Provide the [X, Y] coordinate of the cell's center where the given text is located.  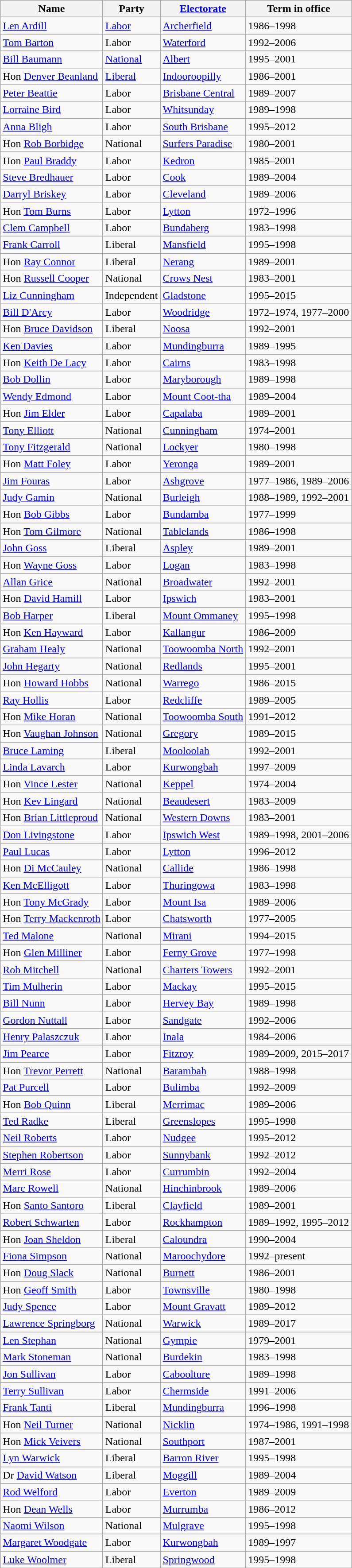
Hon Terry Mackenroth [52, 919]
Ken McElligott [52, 885]
Gympie [203, 1340]
1989–2017 [298, 1324]
Brisbane Central [203, 93]
Cleveland [203, 194]
1989–2015 [298, 733]
Woodridge [203, 312]
Bill D'Arcy [52, 312]
Mount Coot-tha [203, 396]
Yeronga [203, 464]
Barron River [203, 1458]
Margaret Woodgate [52, 1542]
Burnett [203, 1273]
Lyn Warwick [52, 1458]
Hon Glen Milliner [52, 952]
Beaudesert [203, 801]
Crows Nest [203, 279]
Bob Harper [52, 616]
Len Ardill [52, 26]
Hon Vaughan Johnson [52, 733]
Hon Keith De Lacy [52, 363]
John Hegarty [52, 666]
Clem Campbell [52, 228]
Hon Wayne Goss [52, 565]
Capalaba [203, 413]
Name [52, 9]
Murrumba [203, 1509]
Mount Isa [203, 902]
Robert Schwarten [52, 1222]
Hon Tony McGrady [52, 902]
Townsville [203, 1290]
Graham Healy [52, 649]
Tablelands [203, 531]
Aspley [203, 548]
Gregory [203, 733]
Archerfield [203, 26]
1989–2009, 2015–2017 [298, 1054]
Mark Stoneman [52, 1357]
Fitzroy [203, 1054]
Charters Towers [203, 969]
1977–1998 [298, 952]
Anna Bligh [52, 127]
Frank Carroll [52, 245]
1988–1998 [298, 1071]
Logan [203, 565]
Lorraine Bird [52, 110]
Ken Davies [52, 346]
1977–1986, 1989–2006 [298, 480]
Surfers Paradise [203, 143]
1991–2012 [298, 716]
Moggill [203, 1475]
Jon Sullivan [52, 1374]
Redcliffe [203, 700]
Nudgee [203, 1138]
Hon Paul Braddy [52, 160]
Stephen Robertson [52, 1155]
Toowoomba North [203, 649]
Greenslopes [203, 1121]
Hon Russell Cooper [52, 279]
1989–1995 [298, 346]
Party [132, 9]
Hervey Bay [203, 1003]
Broadwater [203, 582]
Toowoomba South [203, 716]
1992–2004 [298, 1172]
Thuringowa [203, 885]
Independent [132, 295]
Bulimba [203, 1088]
Term in office [298, 9]
1983–2009 [298, 801]
Hon Mike Horan [52, 716]
Burleigh [203, 498]
1989–2007 [298, 93]
Kallangur [203, 632]
Rod Welford [52, 1492]
Rockhampton [203, 1222]
Kedron [203, 160]
Chermside [203, 1391]
Western Downs [203, 818]
Jim Pearce [52, 1054]
1992–present [298, 1256]
Hon Joan Sheldon [52, 1239]
Everton [203, 1492]
Paul Lucas [52, 852]
Hon Vince Lester [52, 784]
Naomi Wilson [52, 1525]
Bill Baumann [52, 59]
Mirani [203, 936]
Wendy Edmond [52, 396]
1974–1986, 1991–1998 [298, 1425]
Neil Roberts [52, 1138]
Mount Gravatt [203, 1307]
Hon Tom Gilmore [52, 531]
Currumbin [203, 1172]
1989–2012 [298, 1307]
Mulgrave [203, 1525]
Lawrence Springborg [52, 1324]
Burdekin [203, 1357]
1989–1997 [298, 1542]
Waterford [203, 43]
Hon Di McCauley [52, 868]
Rob Mitchell [52, 969]
Pat Purcell [52, 1088]
Judy Spence [52, 1307]
Hon Rob Borbidge [52, 143]
Allan Grice [52, 582]
Hon Ken Hayward [52, 632]
Hinchinbrook [203, 1189]
Southport [203, 1441]
1986–2009 [298, 632]
Hon David Hamill [52, 599]
Hon Bob Gibbs [52, 515]
Bruce Laming [52, 751]
Cunningham [203, 430]
1991–2006 [298, 1391]
1989–1998, 2001–2006 [298, 835]
1989–2009 [298, 1492]
Bundamba [203, 515]
Mooloolah [203, 751]
1979–2001 [298, 1340]
Hon Jim Elder [52, 413]
Hon Santo Santoro [52, 1205]
Mackay [203, 986]
1986–2015 [298, 683]
Albert [203, 59]
Ashgrove [203, 480]
Ipswich West [203, 835]
Hon Denver Beanland [52, 76]
Steve Bredhauer [52, 177]
Hon Dean Wells [52, 1509]
Hon Brian Littleproud [52, 818]
Keppel [203, 784]
Hon Howard Hobbs [52, 683]
Bob Dollin [52, 379]
Hon Tom Burns [52, 211]
1972–1996 [298, 211]
Hon Matt Foley [52, 464]
Sunnybank [203, 1155]
Ipswich [203, 599]
Fiona Simpson [52, 1256]
1986–2012 [298, 1509]
Inala [203, 1037]
Chatsworth [203, 919]
Noosa [203, 329]
Hon Bob Quinn [52, 1104]
1974–2001 [298, 430]
Marc Rowell [52, 1189]
Tony Fitzgerald [52, 447]
Lockyer [203, 447]
Gladstone [203, 295]
Gordon Nuttall [52, 1020]
1977–1999 [298, 515]
Len Stephan [52, 1340]
Redlands [203, 666]
Tom Barton [52, 43]
1996–2012 [298, 852]
Bill Nunn [52, 1003]
Hon Doug Slack [52, 1273]
Clayfield [203, 1205]
Caloundra [203, 1239]
Don Livingstone [52, 835]
1996–1998 [298, 1408]
Merrimac [203, 1104]
1985–2001 [298, 160]
John Goss [52, 548]
1992–2012 [298, 1155]
1989–2005 [298, 700]
Hon Trevor Perrett [52, 1071]
Luke Woolmer [52, 1559]
Cairns [203, 363]
Maryborough [203, 379]
Mount Ommaney [203, 616]
Frank Tanti [52, 1408]
Tim Mulherin [52, 986]
Hon Mick Veivers [52, 1441]
1977–2005 [298, 919]
Sandgate [203, 1020]
Nicklin [203, 1425]
1989–1992, 1995–2012 [298, 1222]
Hon Ray Connor [52, 262]
Cook [203, 177]
Bundaberg [203, 228]
Linda Lavarch [52, 767]
Warrego [203, 683]
1984–2006 [298, 1037]
Tony Elliott [52, 430]
1992–2009 [298, 1088]
Liz Cunningham [52, 295]
1980–2001 [298, 143]
Ted Malone [52, 936]
Springwood [203, 1559]
1988–1989, 1992–2001 [298, 498]
Jim Fouras [52, 480]
Dr David Watson [52, 1475]
Barambah [203, 1071]
Mansfield [203, 245]
Ferny Grove [203, 952]
Nerang [203, 262]
Terry Sullivan [52, 1391]
Caboolture [203, 1374]
Indooroopilly [203, 76]
Peter Beattie [52, 93]
Hon Bruce Davidson [52, 329]
Electorate [203, 9]
Henry Palaszczuk [52, 1037]
Ray Hollis [52, 700]
Hon Kev Lingard [52, 801]
Callide [203, 868]
Hon Neil Turner [52, 1425]
Ted Radke [52, 1121]
1972–1974, 1977–2000 [298, 312]
1990–2004 [298, 1239]
Maroochydore [203, 1256]
Whitsunday [203, 110]
South Brisbane [203, 127]
Judy Gamin [52, 498]
1974–2004 [298, 784]
1994–2015 [298, 936]
Hon Geoff Smith [52, 1290]
Darryl Briskey [52, 194]
Merri Rose [52, 1172]
Warwick [203, 1324]
1987–2001 [298, 1441]
1997–2009 [298, 767]
